Find where the given text appears and provide that cell's center as (x, y) coordinate. 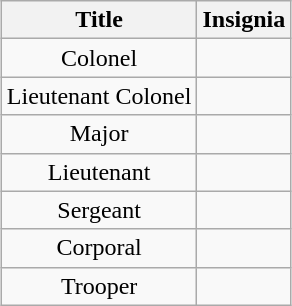
Sergeant (99, 210)
Title (99, 20)
Insignia (244, 20)
Colonel (99, 58)
Lieutenant (99, 172)
Major (99, 134)
Lieutenant Colonel (99, 96)
Trooper (99, 286)
Corporal (99, 248)
